Output the [x, y] coordinate of the center of the cell containing the given text.  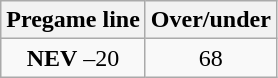
Pregame line [74, 20]
Over/under [210, 20]
68 [210, 58]
NEV –20 [74, 58]
